Scan for the cell matching the given text and deliver its [X, Y] coordinate at center. 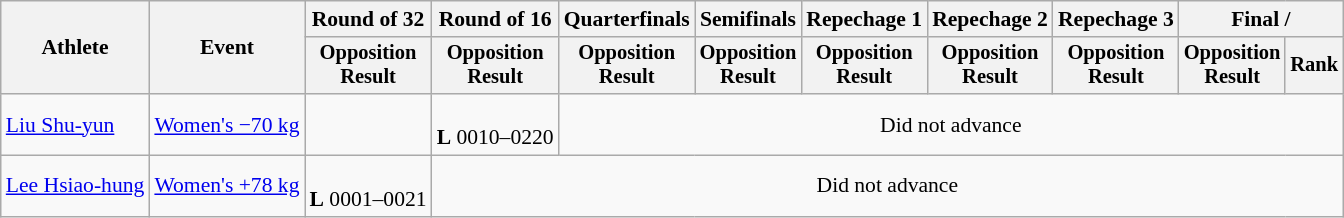
Women's +78 kg [226, 186]
Women's −70 kg [226, 124]
Final / [1261, 19]
L 0010–0220 [496, 124]
Event [226, 48]
Repechage 1 [864, 19]
Liu Shu-yun [76, 124]
Rank [1314, 66]
Athlete [76, 48]
Repechage 2 [990, 19]
L 0001–0021 [368, 186]
Semifinals [748, 19]
Round of 16 [496, 19]
Repechage 3 [1116, 19]
Lee Hsiao-hung [76, 186]
Round of 32 [368, 19]
Quarterfinals [627, 19]
